Find where the given text appears and provide that cell's center as (X, Y) coordinate. 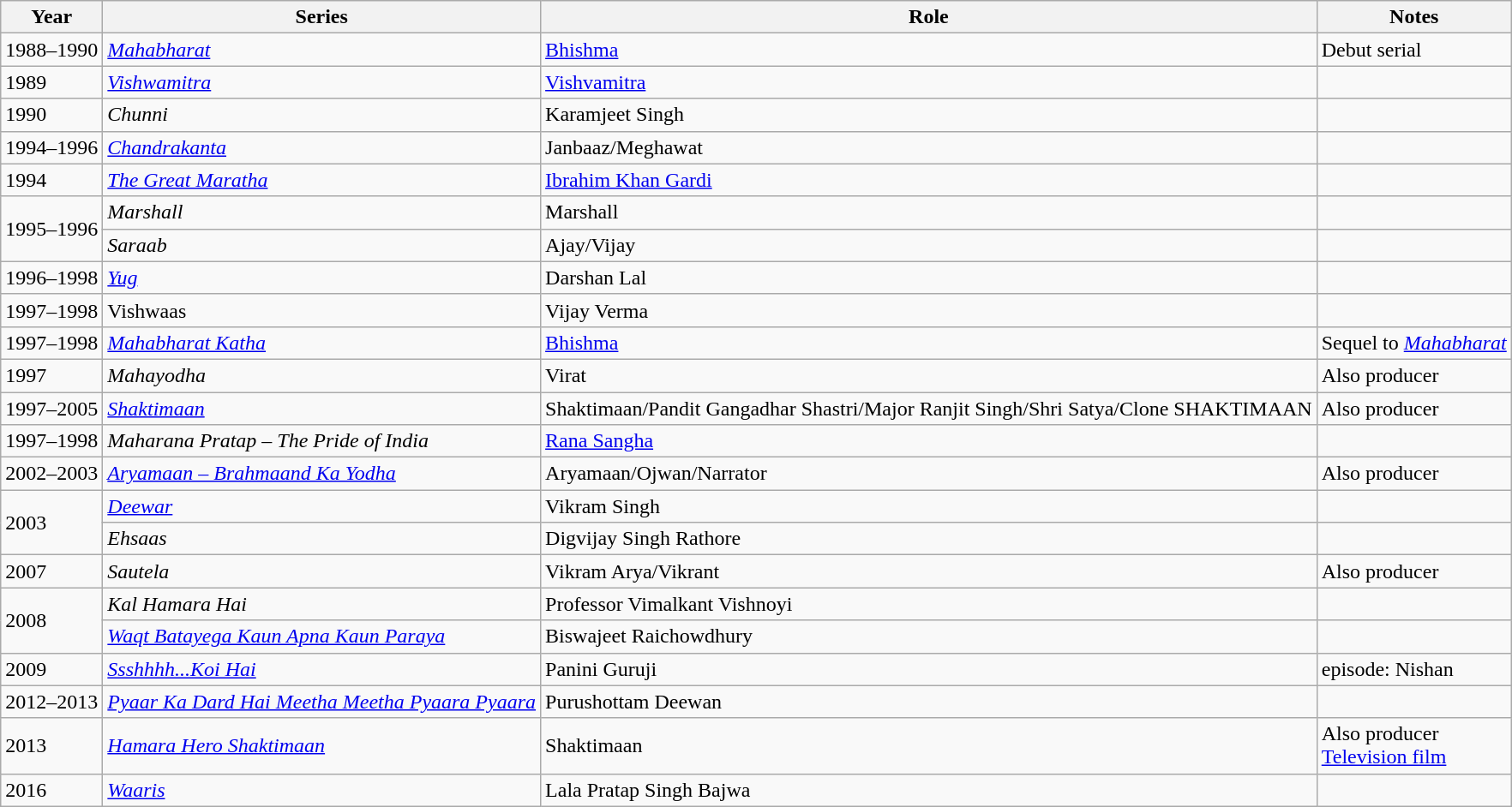
The Great Maratha (322, 180)
episode: Nishan (1414, 669)
Waaris (322, 790)
1990 (51, 115)
Mahabharat Katha (322, 343)
2008 (51, 620)
Lala Pratap Singh Bajwa (929, 790)
1988–1990 (51, 50)
Yug (322, 278)
2009 (51, 669)
Rana Sangha (929, 441)
2003 (51, 523)
Ajay/Vijay (929, 245)
Saraab (322, 245)
1996–1998 (51, 278)
2007 (51, 571)
1997–2005 (51, 409)
Aryamaan – Brahmaand Ka Yodha (322, 474)
Hamara Hero Shaktimaan (322, 745)
Series (322, 17)
Purushottam Deewan (929, 702)
Vishwaas (322, 310)
Maharana Pratap – The Pride of India (322, 441)
Role (929, 17)
2002–2003 (51, 474)
1997 (51, 375)
Darshan Lal (929, 278)
Aryamaan/Ojwan/Narrator (929, 474)
Year (51, 17)
1989 (51, 82)
Vishvamitra (929, 82)
Digvijay Singh Rathore (929, 539)
Virat (929, 375)
Notes (1414, 17)
Mahabharat (322, 50)
2016 (51, 790)
Ssshhhh...Koi Hai (322, 669)
Sequel to Mahabharat (1414, 343)
Ibrahim Khan Gardi (929, 180)
Vijay Verma (929, 310)
Ehsaas (322, 539)
2012–2013 (51, 702)
Kal Hamara Hai (322, 604)
Janbaaz/Meghawat (929, 147)
1994 (51, 180)
1994–1996 (51, 147)
Professor Vimalkant Vishnoyi (929, 604)
Karamjeet Singh (929, 115)
Sautela (322, 571)
Shaktimaan/Pandit Gangadhar Shastri/Major Ranjit Singh/Shri Satya/Clone SHAKTIMAAN (929, 409)
Vikram Arya/Vikrant (929, 571)
Waqt Batayega Kaun Apna Kaun Paraya (322, 637)
Panini Guruji (929, 669)
Debut serial (1414, 50)
Chunni (322, 115)
Vishwamitra (322, 82)
Pyaar Ka Dard Hai Meetha Meetha Pyaara Pyaara (322, 702)
Also producerTelevision film (1414, 745)
Biswajeet Raichowdhury (929, 637)
Mahayodha (322, 375)
1995–1996 (51, 229)
Chandrakanta (322, 147)
Vikram Singh (929, 506)
2013 (51, 745)
Deewar (322, 506)
